Pinpoint the cell where the given text exists, returning its [X, Y] midpoint coordinate. 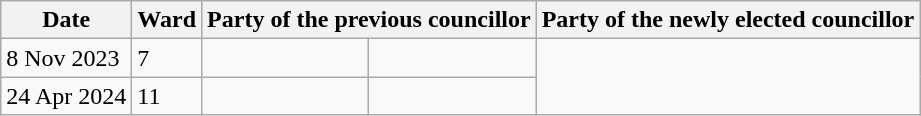
Ward [167, 20]
11 [167, 96]
7 [167, 58]
24 Apr 2024 [66, 96]
8 Nov 2023 [66, 58]
Date [66, 20]
Party of the newly elected councillor [728, 20]
Party of the previous councillor [370, 20]
